Determine the (x, y) coordinate at the center of the cell enclosing the given text.  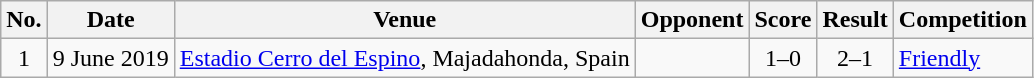
Date (110, 20)
Friendly (962, 58)
9 June 2019 (110, 58)
Estadio Cerro del Espino, Majadahonda, Spain (404, 58)
Score (783, 20)
2–1 (855, 58)
1 (24, 58)
1–0 (783, 58)
Opponent (692, 20)
Result (855, 20)
No. (24, 20)
Competition (962, 20)
Venue (404, 20)
